Identify which cell holds the provided text, then report its (x, y) central coordinate. 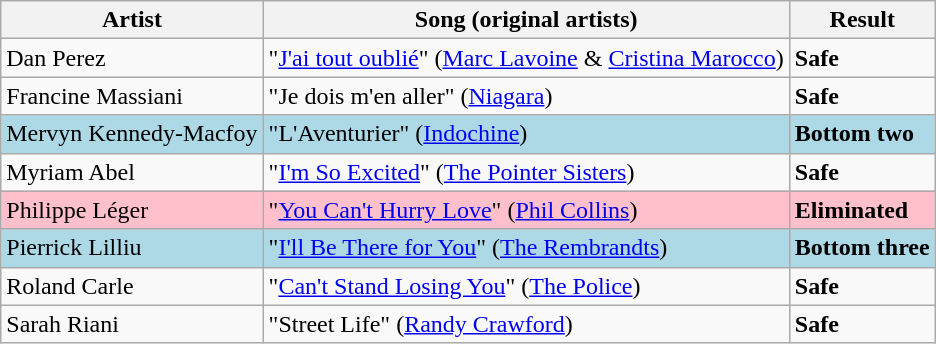
Myriam Abel (132, 172)
Sarah Riani (132, 324)
"Street Life" (Randy Crawford) (526, 324)
Dan Perez (132, 58)
Eliminated (862, 210)
Bottom two (862, 134)
Pierrick Lilliu (132, 248)
Philippe Léger (132, 210)
Song (original artists) (526, 20)
Mervyn Kennedy-Macfoy (132, 134)
Roland Carle (132, 286)
"L'Aventurier" (Indochine) (526, 134)
Bottom three (862, 248)
"Can't Stand Losing You" (The Police) (526, 286)
Result (862, 20)
"I'll Be There for You" (The Rembrandts) (526, 248)
"J'ai tout oublié" (Marc Lavoine & Cristina Marocco) (526, 58)
Artist (132, 20)
"I'm So Excited" (The Pointer Sisters) (526, 172)
"Je dois m'en aller" (Niagara) (526, 96)
"You Can't Hurry Love" (Phil Collins) (526, 210)
Francine Massiani (132, 96)
